Extract the [X, Y] coordinate from the center of the cell holding the provided text.  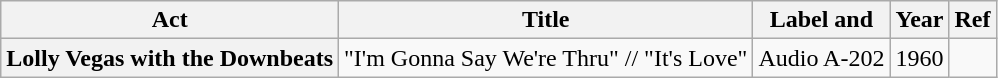
Audio A-202 [822, 58]
1960 [920, 58]
Act [170, 20]
"I'm Gonna Say We're Thru" // "It's Love" [546, 58]
Lolly Vegas with the Downbeats [170, 58]
Label and [822, 20]
Year [920, 20]
Ref [972, 20]
Title [546, 20]
